Capture the cell that displays the provided text and extract its (X, Y) central coordinate. 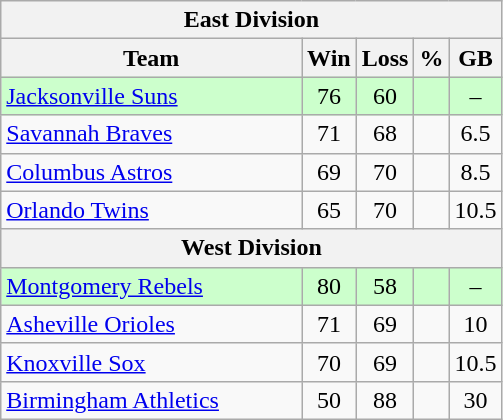
80 (330, 286)
6.5 (476, 134)
58 (385, 286)
65 (330, 210)
Orlando Twins (152, 210)
Birmingham Athletics (152, 400)
West Division (252, 248)
68 (385, 134)
8.5 (476, 172)
Asheville Orioles (152, 324)
GB (476, 58)
Win (330, 58)
East Division (252, 20)
76 (330, 96)
Team (152, 58)
Savannah Braves (152, 134)
Jacksonville Suns (152, 96)
Montgomery Rebels (152, 286)
Loss (385, 58)
Knoxville Sox (152, 362)
60 (385, 96)
Columbus Astros (152, 172)
30 (476, 400)
88 (385, 400)
50 (330, 400)
10 (476, 324)
% (432, 58)
